Capture the cell that displays the provided text and extract its (X, Y) central coordinate. 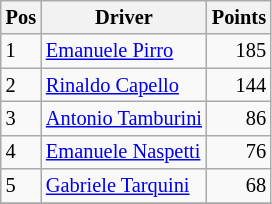
Rinaldo Capello (124, 85)
Points (239, 17)
Gabriele Tarquini (124, 186)
1 (21, 51)
68 (239, 186)
5 (21, 186)
4 (21, 152)
Antonio Tamburini (124, 118)
76 (239, 152)
Pos (21, 17)
Driver (124, 17)
Emanuele Naspetti (124, 152)
86 (239, 118)
2 (21, 85)
185 (239, 51)
144 (239, 85)
Emanuele Pirro (124, 51)
3 (21, 118)
